Detect which cell encompasses the target text, then output its [X, Y] center coordinate. 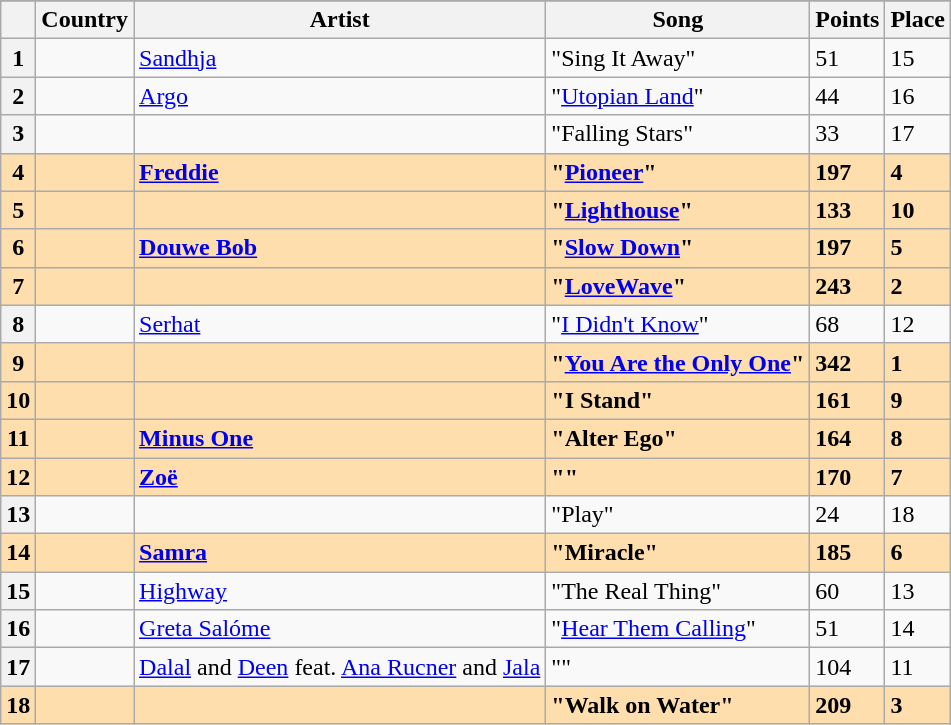
209 [848, 705]
133 [848, 210]
243 [848, 286]
Minus One [340, 438]
Highway [340, 591]
"Utopian Land" [678, 96]
170 [848, 477]
"Play" [678, 515]
"LoveWave" [678, 286]
Country [85, 20]
185 [848, 553]
"Hear Them Calling" [678, 629]
"I Didn't Know" [678, 324]
164 [848, 438]
"Sing It Away" [678, 58]
Freddie [340, 172]
342 [848, 362]
Dalal and Deen feat. Ana Rucner and Jala [340, 667]
68 [848, 324]
"Lighthouse" [678, 210]
Zoë [340, 477]
104 [848, 667]
"Slow Down" [678, 248]
24 [848, 515]
44 [848, 96]
Points [848, 20]
Song [678, 20]
Sandhja [340, 58]
"The Real Thing" [678, 591]
Greta Salóme [340, 629]
"Alter Ego" [678, 438]
"Walk on Water" [678, 705]
"You Are the Only One" [678, 362]
Serhat [340, 324]
Artist [340, 20]
"Miracle" [678, 553]
Samra [340, 553]
"Pioneer" [678, 172]
"Falling Stars" [678, 134]
Argo [340, 96]
Place [918, 20]
60 [848, 591]
161 [848, 400]
"I Stand" [678, 400]
33 [848, 134]
Douwe Bob [340, 248]
